Determine the (X, Y) coordinate at the center of the cell enclosing the given text.  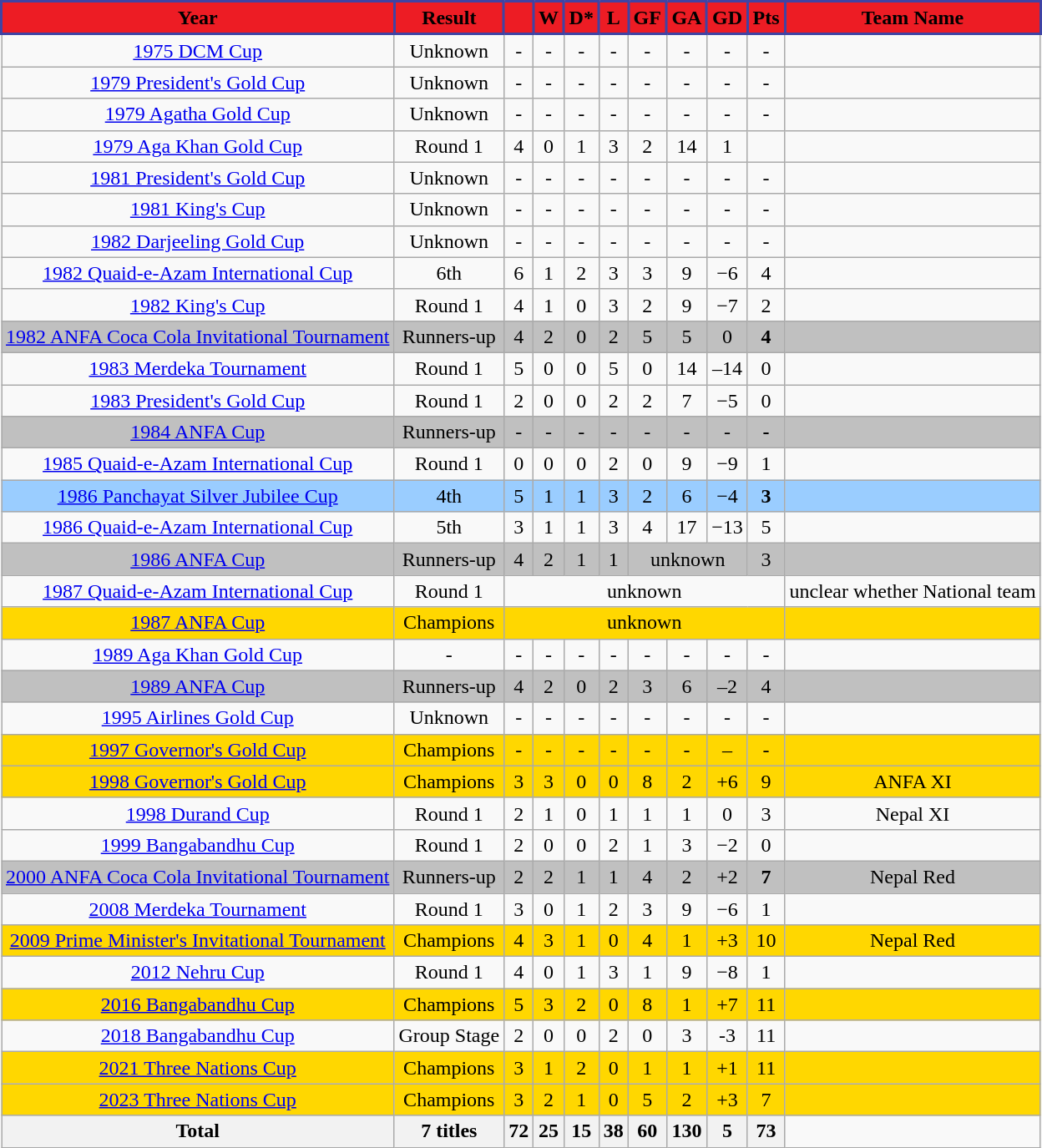
25 (549, 1131)
–14 (728, 368)
7 titles (449, 1131)
72 (519, 1131)
1989 Aga Khan Gold Cup (198, 655)
L (613, 18)
+1 (728, 1068)
2021 Three Nations Cup (198, 1068)
1981 King's Cup (198, 210)
ANFA XI (913, 781)
D* (581, 18)
GF (647, 18)
– (728, 750)
GA (686, 18)
Group Stage (449, 1036)
−2 (728, 845)
6th (449, 273)
2009 Prime Minister's Invitational Tournament (198, 941)
1999 Bangabandhu Cup (198, 845)
Team Name (913, 18)
1987 Quaid-e-Azam International Cup (198, 591)
10 (766, 941)
unclear whether National team (913, 591)
1979 President's Gold Cup (198, 83)
1983 President's Gold Cup (198, 400)
1982 Darjeeling Gold Cup (198, 241)
1985 Quaid-e-Azam International Cup (198, 464)
2016 Bangabandhu Cup (198, 1004)
1982 King's Cup (198, 305)
5th (449, 528)
1989 ANFA Cup (198, 686)
1997 Governor's Gold Cup (198, 750)
4th (449, 496)
1998 Governor's Gold Cup (198, 781)
−8 (728, 973)
Result (449, 18)
1979 Aga Khan Gold Cup (198, 146)
1981 President's Gold Cup (198, 178)
15 (581, 1131)
1982 Quaid-e-Azam International Cup (198, 273)
W (549, 18)
-3 (728, 1036)
2018 Bangabandhu Cup (198, 1036)
Pts (766, 18)
1987 ANFA Cup (198, 623)
1983 Merdeka Tournament (198, 368)
2008 Merdeka Tournament (198, 909)
+2 (728, 877)
1979 Agatha Gold Cup (198, 114)
1986 Quaid-e-Azam International Cup (198, 528)
130 (686, 1131)
2023 Three Nations Cup (198, 1100)
−7 (728, 305)
1986 ANFA Cup (198, 559)
60 (647, 1131)
73 (766, 1131)
Total (198, 1131)
−9 (728, 464)
38 (613, 1131)
1995 Airlines Gold Cup (198, 718)
17 (686, 528)
−5 (728, 400)
Year (198, 18)
2000 ANFA Coca Cola Invitational Tournament (198, 877)
2012 Nehru Cup (198, 973)
−13 (728, 528)
–2 (728, 686)
+7 (728, 1004)
1986 Panchayat Silver Jubilee Cup (198, 496)
Nepal XI (913, 813)
1975 DCM Cup (198, 50)
1998 Durand Cup (198, 813)
−4 (728, 496)
GD (728, 18)
1984 ANFA Cup (198, 432)
+6 (728, 781)
1982 ANFA Coca Cola Invitational Tournament (198, 336)
